Capture the cell that displays the provided text and extract its (x, y) central coordinate. 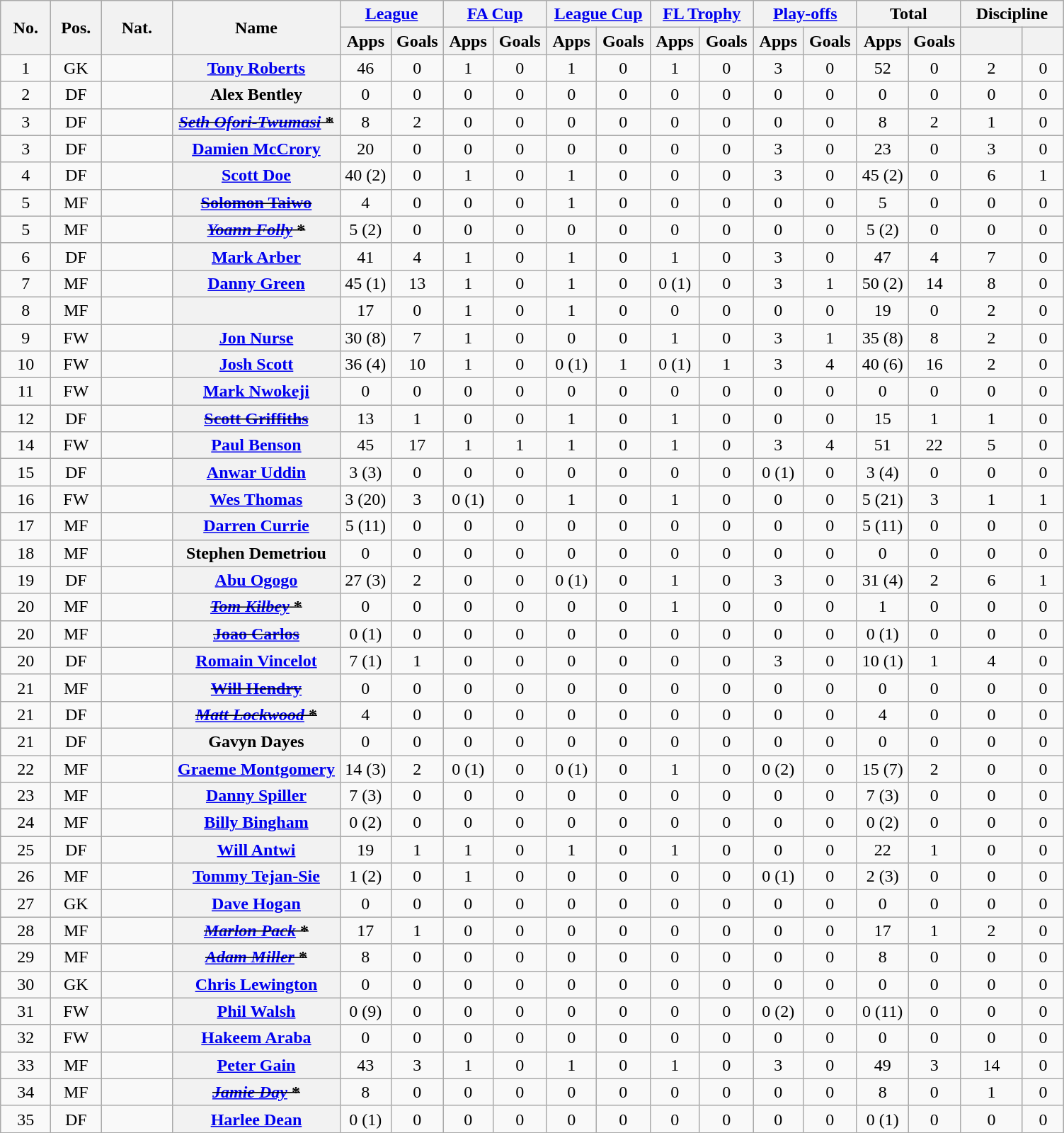
40 (2) (365, 176)
29 (25, 957)
0 (9) (365, 1011)
Graeme Montgomery (256, 768)
46 (365, 68)
Harlee Dean (256, 1119)
Will Antwi (256, 850)
Tom Kilbey * (256, 607)
14 (3) (365, 768)
3 (20) (365, 499)
Chris Lewington (256, 984)
Joao Carlos (256, 634)
Nat. (137, 28)
50 (2) (882, 283)
Paul Benson (256, 445)
Abu Ogogo (256, 580)
27 (25, 904)
3 (3) (365, 472)
Scott Griffiths (256, 419)
0 (11) (882, 1011)
Seth Ofori-Twumasi * (256, 122)
Danny Green (256, 283)
Tommy Tejan-Sie (256, 877)
Adam Miller * (256, 957)
27 (3) (365, 580)
Mark Nwokeji (256, 392)
Total (908, 14)
12 (25, 419)
Dave Hogan (256, 904)
26 (25, 877)
Marlon Pack * (256, 930)
Play-offs (805, 14)
52 (882, 68)
Billy Bingham (256, 823)
Will Hendry (256, 688)
51 (882, 445)
45 (365, 445)
28 (25, 930)
Name (256, 28)
Mark Arber (256, 256)
31 (25, 1011)
24 (25, 823)
No. (25, 28)
32 (25, 1038)
Anwar Uddin (256, 472)
Darren Currie (256, 526)
31 (4) (882, 580)
43 (365, 1065)
15 (7) (882, 768)
FL Trophy (702, 14)
Gavyn Dayes (256, 741)
25 (25, 850)
30 (8) (365, 338)
3 (4) (882, 472)
Wes Thomas (256, 499)
45 (2) (882, 176)
Damien McCrory (256, 149)
9 (25, 338)
11 (25, 392)
30 (25, 984)
33 (25, 1065)
League (391, 14)
Tony Roberts (256, 68)
Stephen Demetriou (256, 553)
36 (4) (365, 365)
FA Cup (495, 14)
Discipline (1012, 14)
Pos. (76, 28)
41 (365, 256)
2 (3) (882, 877)
League Cup (598, 14)
49 (882, 1065)
Danny Spiller (256, 796)
Scott Doe (256, 176)
Peter Gain (256, 1065)
40 (6) (882, 365)
1 (2) (365, 877)
35 (25, 1119)
18 (25, 553)
Matt Lockwood * (256, 714)
35 (8) (882, 338)
Jon Nurse (256, 338)
Solomon Taiwo (256, 203)
5 (21) (882, 499)
Jamie Day * (256, 1092)
7 (1) (365, 661)
Josh Scott (256, 365)
Phil Walsh (256, 1011)
Alex Bentley (256, 95)
Yoann Folly * (256, 229)
10 (1) (882, 661)
Hakeem Araba (256, 1038)
Romain Vincelot (256, 661)
45 (1) (365, 283)
34 (25, 1092)
47 (882, 256)
